Find where the given text appears and provide that cell's center as [X, Y] coordinate. 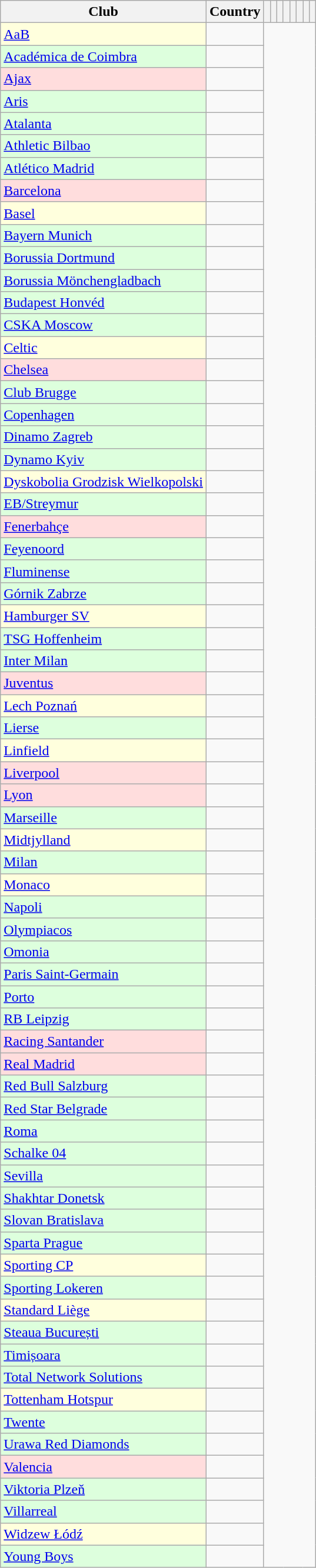
Racing Santander [104, 1042]
Bayern Munich [104, 235]
Basel [104, 213]
Twente [104, 1422]
Villarreal [104, 1512]
Timișoara [104, 1355]
Red Bull Salzburg [104, 1086]
Athletic Bilbao [104, 146]
Marseille [104, 818]
Atalanta [104, 124]
AaB [104, 34]
CSKA Moscow [104, 325]
Borussia Dortmund [104, 258]
Fenerbahçe [104, 526]
Paris Saint-Germain [104, 974]
Feyenoord [104, 549]
EB/Streymur [104, 504]
Liverpool [104, 773]
Standard Liège [104, 1310]
Ajax [104, 79]
Hamburger SV [104, 616]
Atlético Madrid [104, 168]
Viktoria Plzeň [104, 1489]
Académica de Coimbra [104, 56]
Sevilla [104, 1176]
Red Star Belgrade [104, 1109]
Fluminense [104, 571]
Slovan Bratislava [104, 1220]
Barcelona [104, 191]
Club Brugge [104, 392]
Country [235, 12]
Roma [104, 1131]
Linfield [104, 750]
Total Network Solutions [104, 1377]
Napoli [104, 907]
Young Boys [104, 1556]
Budapest Honvéd [104, 303]
Olympiacos [104, 929]
Chelsea [104, 370]
Omonia [104, 952]
Valencia [104, 1467]
Monaco [104, 885]
Steaua București [104, 1332]
Lech Poznań [104, 706]
Copenhagen [104, 415]
Midtjylland [104, 840]
Sporting CP [104, 1265]
Lyon [104, 795]
Schalke 04 [104, 1153]
Urawa Red Diamonds [104, 1444]
Dynamo Kyiv [104, 459]
Tottenham Hotspur [104, 1400]
Widzew Łódź [104, 1534]
Sporting Lokeren [104, 1287]
Porto [104, 997]
RB Leipzig [104, 1019]
Celtic [104, 348]
TSG Hoffenheim [104, 638]
Shakhtar Donetsk [104, 1198]
Milan [104, 862]
Lierse [104, 728]
Borussia Mönchengladbach [104, 281]
Juventus [104, 683]
Górnik Zabrze [104, 593]
Club [104, 12]
Real Madrid [104, 1064]
Dyskobolia Grodzisk Wielkopolski [104, 482]
Inter Milan [104, 661]
Sparta Prague [104, 1243]
Dinamo Zagreb [104, 437]
Aris [104, 101]
